Extract the (X, Y) coordinate from the center of the cell holding the provided text.  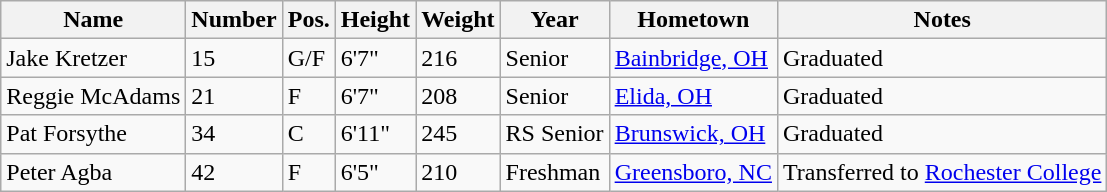
6'5" (375, 172)
Elida, OH (693, 96)
Name (94, 20)
Pos. (308, 20)
Year (554, 20)
Greensboro, NC (693, 172)
216 (458, 58)
Reggie McAdams (94, 96)
34 (234, 134)
G/F (308, 58)
Transferred to Rochester College (942, 172)
Brunswick, OH (693, 134)
C (308, 134)
15 (234, 58)
Hometown (693, 20)
RS Senior (554, 134)
6'11" (375, 134)
Pat Forsythe (94, 134)
Peter Agba (94, 172)
Height (375, 20)
Bainbridge, OH (693, 58)
Freshman (554, 172)
Jake Kretzer (94, 58)
245 (458, 134)
42 (234, 172)
Notes (942, 20)
208 (458, 96)
Number (234, 20)
210 (458, 172)
Weight (458, 20)
21 (234, 96)
